From the cell containing the given text, extract its center point as (X, Y) coordinate. 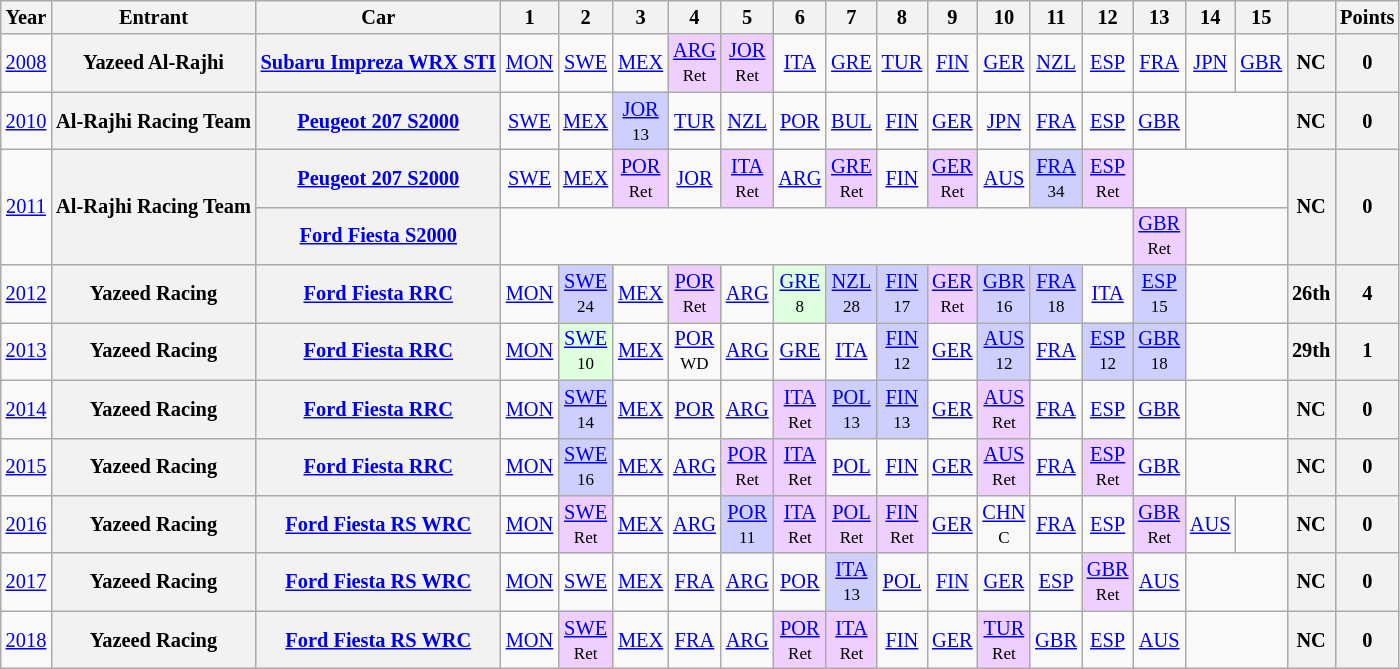
SWE16 (586, 467)
AUS12 (1004, 351)
Points (1367, 17)
POLRet (851, 524)
ITA13 (851, 582)
2010 (26, 121)
2 (586, 17)
GRE8 (800, 294)
ARGRet (694, 63)
SWE24 (586, 294)
CHNC (1004, 524)
29th (1311, 351)
12 (1108, 17)
Subaru Impreza WRX STI (378, 63)
POL13 (851, 409)
2017 (26, 582)
JOR (694, 178)
2013 (26, 351)
9 (952, 17)
2014 (26, 409)
Year (26, 17)
FIN12 (902, 351)
26th (1311, 294)
Yazeed Al-Rajhi (154, 63)
FIN13 (902, 409)
GBR18 (1159, 351)
8 (902, 17)
2008 (26, 63)
10 (1004, 17)
2016 (26, 524)
NZL28 (851, 294)
FINRet (902, 524)
6 (800, 17)
3 (640, 17)
13 (1159, 17)
SWE14 (586, 409)
Entrant (154, 17)
FRA34 (1056, 178)
GBR16 (1004, 294)
15 (1261, 17)
POR11 (748, 524)
2011 (26, 206)
GRERet (851, 178)
14 (1210, 17)
BUL (851, 121)
2018 (26, 640)
Car (378, 17)
SWE10 (586, 351)
2012 (26, 294)
Ford Fiesta S2000 (378, 236)
JOR13 (640, 121)
PORWD (694, 351)
ESP15 (1159, 294)
11 (1056, 17)
2015 (26, 467)
FIN17 (902, 294)
7 (851, 17)
FRA18 (1056, 294)
TURRet (1004, 640)
5 (748, 17)
JORRet (748, 63)
ESP12 (1108, 351)
